For the text-containing cell, return its midpoint in [X, Y] coordinate format. 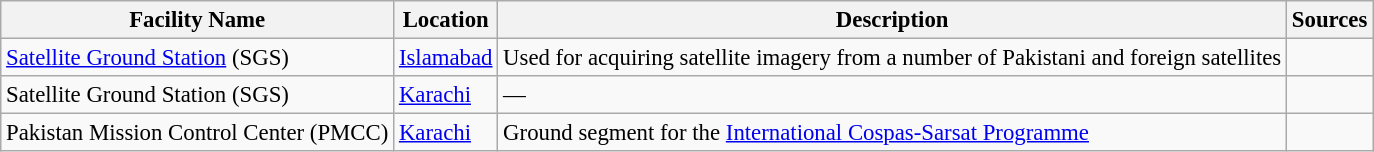
Location [446, 20]
Pakistan Mission Control Center (PMCC) [198, 133]
— [892, 95]
Ground segment for the International Cospas-Sarsat Programme [892, 133]
Facility Name [198, 20]
Sources [1330, 20]
Description [892, 20]
Islamabad [446, 58]
Used for acquiring satellite imagery from a number of Pakistani and foreign satellites [892, 58]
